Find where the given text appears and provide that cell's center as (X, Y) coordinate. 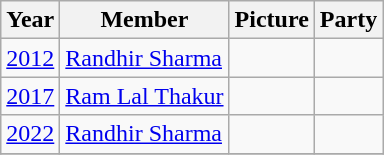
Member (144, 20)
2017 (30, 96)
Party (348, 20)
Year (30, 20)
2022 (30, 134)
2012 (30, 58)
Picture (272, 20)
Ram Lal Thakur (144, 96)
